Find where the given text appears and provide that cell's center as [x, y] coordinate. 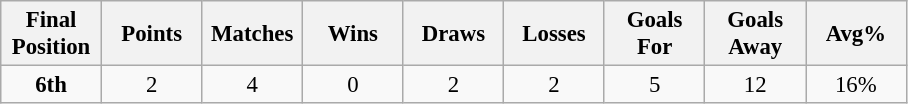
Goals For [654, 34]
Points [152, 34]
Final Position [52, 34]
Draws [454, 34]
0 [354, 85]
4 [252, 85]
Goals Away [756, 34]
12 [756, 85]
5 [654, 85]
Avg% [856, 34]
Wins [354, 34]
Losses [554, 34]
6th [52, 85]
16% [856, 85]
Matches [252, 34]
